Capture the cell that displays the provided text and extract its [x, y] central coordinate. 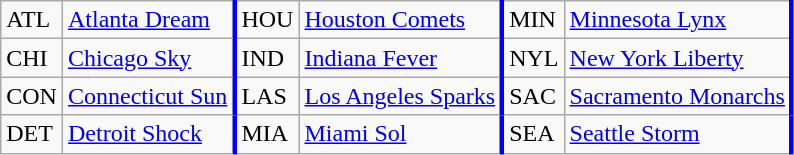
LAS [266, 96]
New York Liberty [678, 58]
Houston Comets [400, 20]
ATL [32, 20]
SAC [533, 96]
CON [32, 96]
Los Angeles Sparks [400, 96]
Atlanta Dream [148, 20]
Seattle Storm [678, 134]
NYL [533, 58]
MIA [266, 134]
Chicago Sky [148, 58]
Miami Sol [400, 134]
SEA [533, 134]
Detroit Shock [148, 134]
Sacramento Monarchs [678, 96]
HOU [266, 20]
IND [266, 58]
Indiana Fever [400, 58]
DET [32, 134]
CHI [32, 58]
MIN [533, 20]
Connecticut Sun [148, 96]
Minnesota Lynx [678, 20]
